Detect which cell encompasses the target text, then output its [x, y] center coordinate. 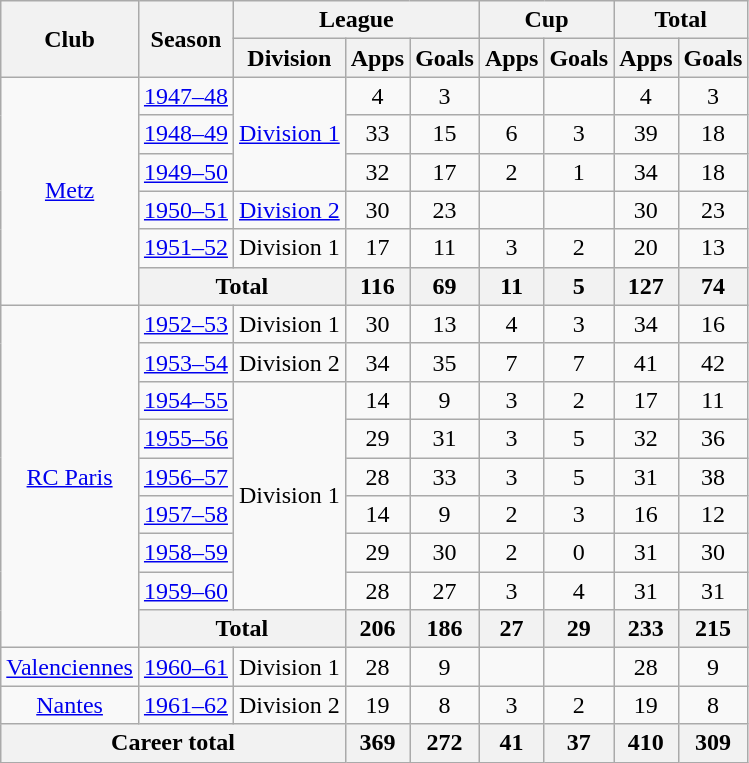
1956–57 [186, 477]
42 [713, 362]
410 [646, 743]
1957–58 [186, 515]
37 [579, 743]
36 [713, 438]
1951–52 [186, 248]
1 [579, 172]
1960–61 [186, 667]
272 [445, 743]
Division [289, 58]
1950–51 [186, 210]
1959–60 [186, 591]
12 [713, 515]
74 [713, 286]
1955–56 [186, 438]
1961–62 [186, 705]
116 [377, 286]
215 [713, 629]
1949–50 [186, 172]
1947–48 [186, 96]
Nantes [70, 705]
Season [186, 39]
Club [70, 39]
15 [445, 134]
6 [511, 134]
0 [579, 553]
1948–49 [186, 134]
Metz [70, 191]
206 [377, 629]
1952–53 [186, 324]
69 [445, 286]
127 [646, 286]
1953–54 [186, 362]
Cup [546, 20]
Valenciennes [70, 667]
38 [713, 477]
35 [445, 362]
309 [713, 743]
RC Paris [70, 476]
League [356, 20]
20 [646, 248]
Career total [173, 743]
186 [445, 629]
1954–55 [186, 400]
39 [646, 134]
369 [377, 743]
233 [646, 629]
1958–59 [186, 553]
